Determine the [x, y] coordinate at the center of the cell enclosing the given text.  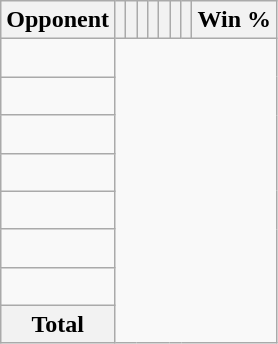
Win % [234, 20]
Total [58, 324]
Opponent [58, 20]
